From the cell containing the given text, extract its center point as (X, Y) coordinate. 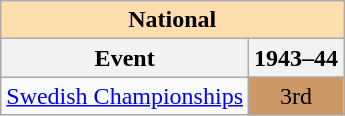
National (172, 20)
3rd (296, 96)
Event (125, 58)
Swedish Championships (125, 96)
1943–44 (296, 58)
